For the text-containing cell, return its midpoint in (X, Y) coordinate format. 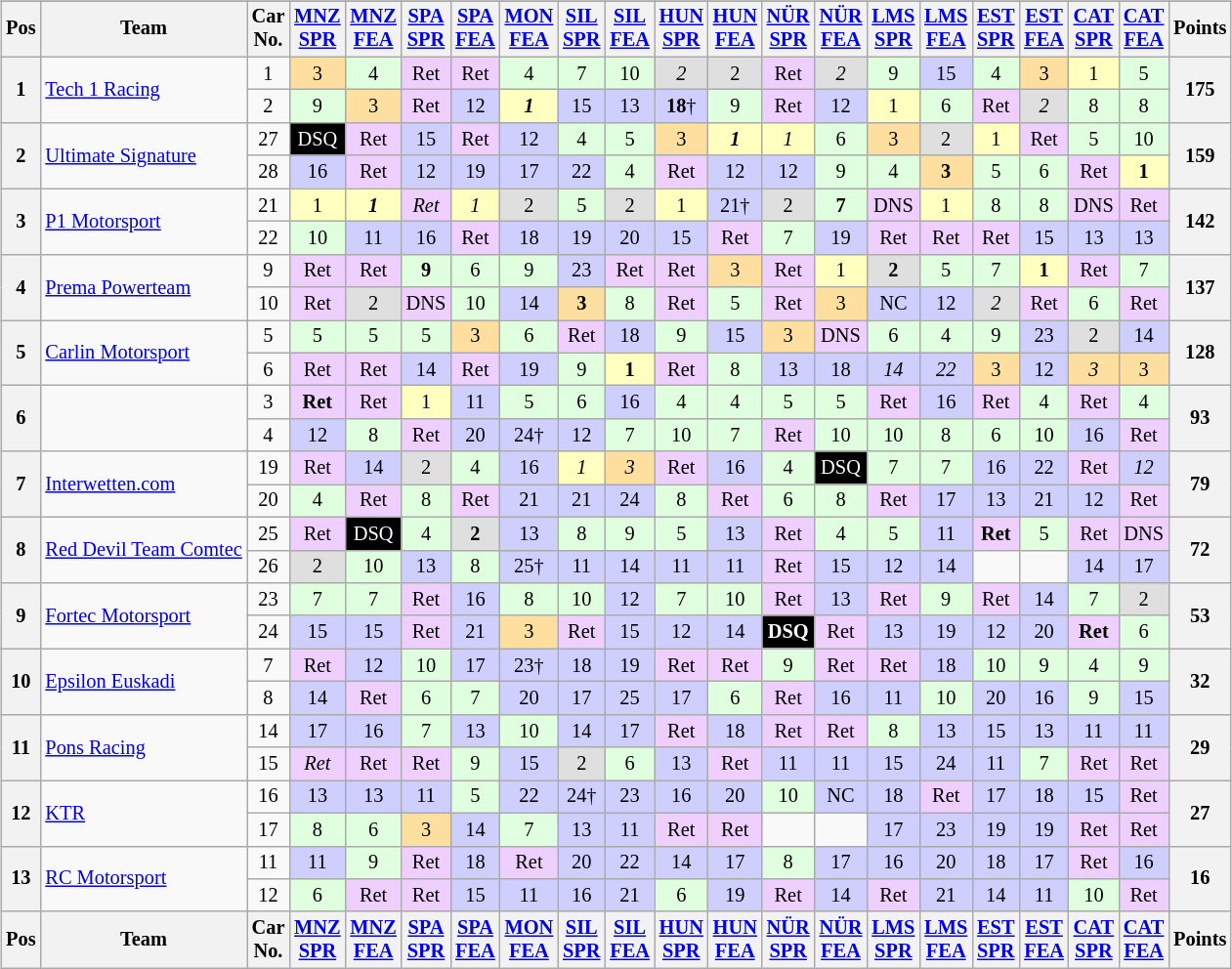
Pons Racing (143, 746)
Epsilon Euskadi (143, 682)
26 (269, 567)
Fortec Motorsport (143, 615)
Carlin Motorsport (143, 354)
79 (1200, 484)
137 (1200, 287)
P1 Motorsport (143, 221)
18† (682, 106)
Interwetten.com (143, 484)
RC Motorsport (143, 879)
Red Devil Team Comtec (143, 549)
93 (1200, 418)
21† (735, 205)
53 (1200, 615)
KTR (143, 813)
175 (1200, 90)
Tech 1 Racing (143, 90)
Prema Powerteam (143, 287)
29 (1200, 746)
25† (530, 567)
72 (1200, 549)
128 (1200, 354)
28 (269, 172)
159 (1200, 156)
Ultimate Signature (143, 156)
32 (1200, 682)
23† (530, 665)
142 (1200, 221)
